Pinpoint the cell where the given text exists, returning its (x, y) midpoint coordinate. 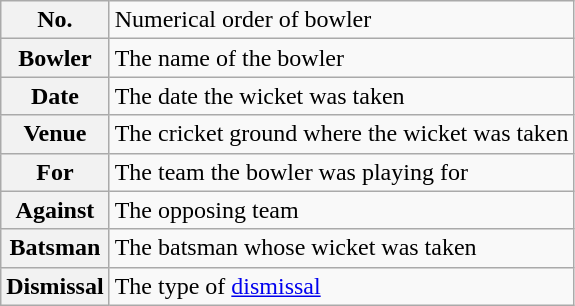
The date the wicket was taken (342, 96)
Date (55, 96)
For (55, 172)
The team the bowler was playing for (342, 172)
The opposing team (342, 210)
The type of dismissal (342, 286)
Numerical order of bowler (342, 20)
Batsman (55, 248)
Dismissal (55, 286)
The name of the bowler (342, 58)
Venue (55, 134)
No. (55, 20)
The batsman whose wicket was taken (342, 248)
Against (55, 210)
The cricket ground where the wicket was taken (342, 134)
Bowler (55, 58)
